Detect which cell encompasses the target text, then output its (X, Y) center coordinate. 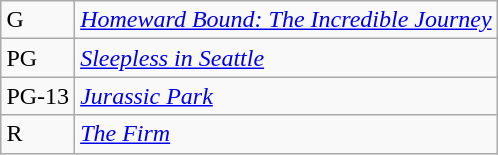
G (38, 20)
PG (38, 58)
PG-13 (38, 96)
R (38, 134)
The Firm (286, 134)
Jurassic Park (286, 96)
Homeward Bound: The Incredible Journey (286, 20)
Sleepless in Seattle (286, 58)
